Search for the cell housing the specified text and yield its [x, y] center coordinate. 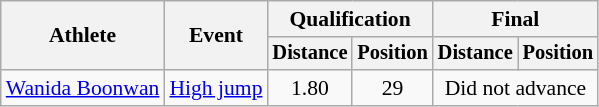
High jump [216, 88]
Final [516, 19]
1.80 [310, 88]
Athlete [83, 36]
Event [216, 36]
Qualification [350, 19]
29 [392, 88]
Wanida Boonwan [83, 88]
Did not advance [516, 88]
